Output the (x, y) coordinate of the center of the cell containing the given text.  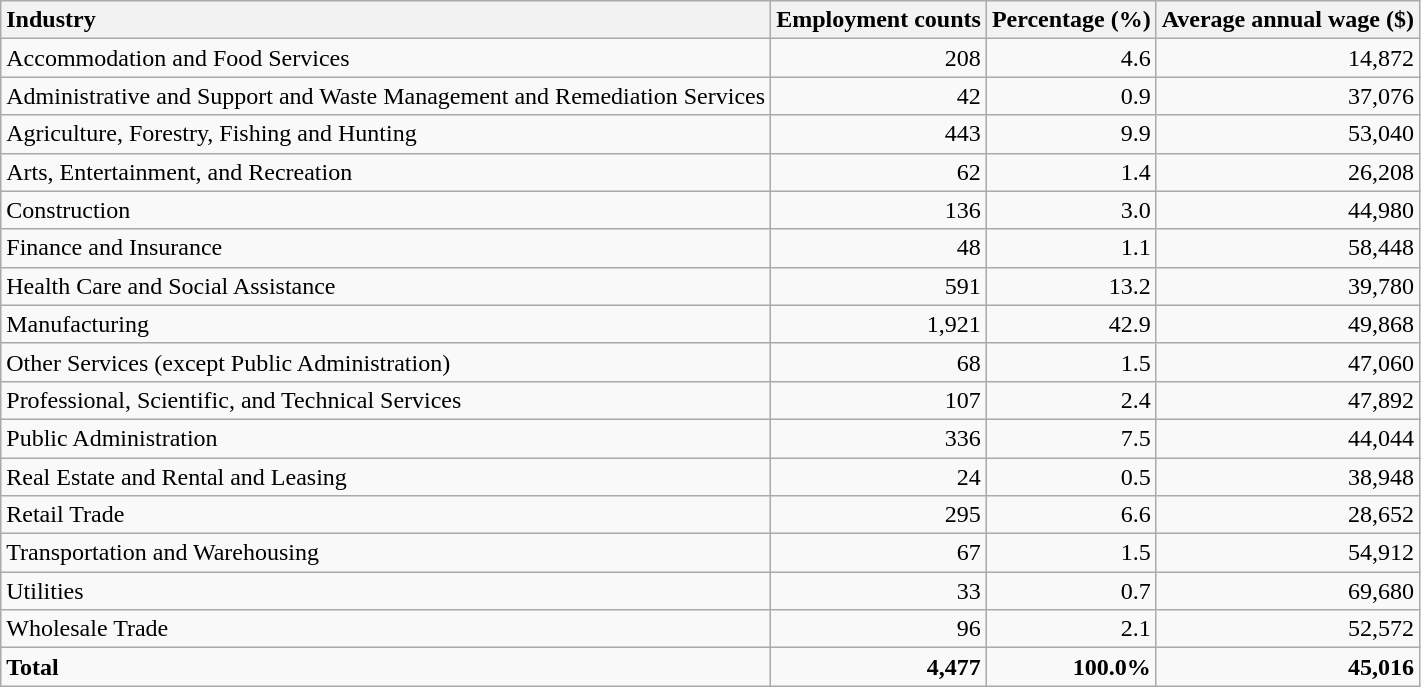
591 (879, 286)
Utilities (386, 591)
49,868 (1288, 324)
67 (879, 553)
44,044 (1288, 438)
1.1 (1071, 248)
37,076 (1288, 96)
1.4 (1071, 172)
Agriculture, Forestry, Fishing and Hunting (386, 134)
Wholesale Trade (386, 629)
Transportation and Warehousing (386, 553)
Real Estate and Rental and Leasing (386, 477)
14,872 (1288, 58)
38,948 (1288, 477)
47,060 (1288, 362)
Administrative and Support and Waste Management and Remediation Services (386, 96)
295 (879, 515)
7.5 (1071, 438)
26,208 (1288, 172)
Industry (386, 20)
Other Services (except Public Administration) (386, 362)
13.2 (1071, 286)
24 (879, 477)
44,980 (1288, 210)
42.9 (1071, 324)
4.6 (1071, 58)
3.0 (1071, 210)
Professional, Scientific, and Technical Services (386, 400)
39,780 (1288, 286)
Retail Trade (386, 515)
Accommodation and Food Services (386, 58)
2.4 (1071, 400)
Employment counts (879, 20)
Average annual wage ($) (1288, 20)
96 (879, 629)
Total (386, 667)
100.0% (1071, 667)
53,040 (1288, 134)
68 (879, 362)
443 (879, 134)
9.9 (1071, 134)
Public Administration (386, 438)
69,680 (1288, 591)
52,572 (1288, 629)
208 (879, 58)
62 (879, 172)
Percentage (%) (1071, 20)
Arts, Entertainment, and Recreation (386, 172)
45,016 (1288, 667)
1,921 (879, 324)
136 (879, 210)
0.9 (1071, 96)
Construction (386, 210)
336 (879, 438)
48 (879, 248)
47,892 (1288, 400)
Manufacturing (386, 324)
0.7 (1071, 591)
4,477 (879, 667)
28,652 (1288, 515)
33 (879, 591)
42 (879, 96)
Health Care and Social Assistance (386, 286)
58,448 (1288, 248)
54,912 (1288, 553)
0.5 (1071, 477)
6.6 (1071, 515)
2.1 (1071, 629)
Finance and Insurance (386, 248)
107 (879, 400)
